Search for the cell housing the specified text and yield its (x, y) center coordinate. 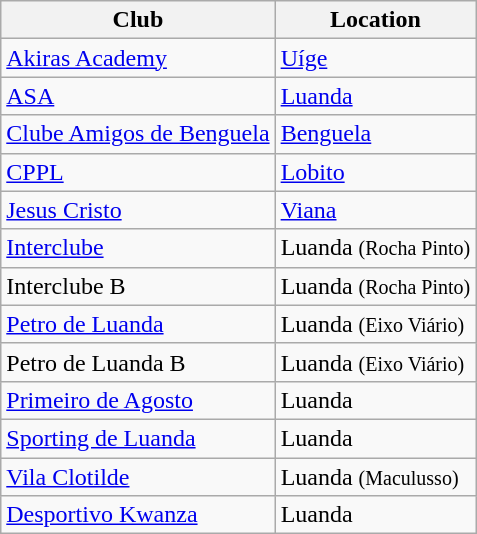
Desportivo Kwanza (138, 515)
Viana (376, 210)
Akiras Academy (138, 58)
Clube Amigos de Benguela (138, 134)
Benguela (376, 134)
Sporting de Luanda (138, 438)
Location (376, 20)
Interclube B (138, 286)
CPPL (138, 172)
Petro de Luanda (138, 324)
Primeiro de Agosto (138, 400)
Luanda (Maculusso) (376, 477)
Lobito (376, 172)
Club (138, 20)
Petro de Luanda B (138, 362)
ASA (138, 96)
Jesus Cristo (138, 210)
Vila Clotilde (138, 477)
Uíge (376, 58)
Interclube (138, 248)
